Determine the [x, y] coordinate at the center of the cell enclosing the given text.  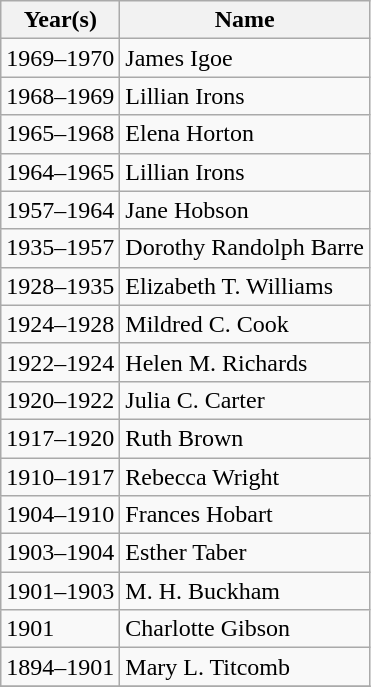
1910–1917 [60, 477]
Mary L. Titcomb [245, 667]
1904–1910 [60, 515]
Dorothy Randolph Barre [245, 248]
Mildred C. Cook [245, 324]
1922–1924 [60, 362]
Charlotte Gibson [245, 629]
1965–1968 [60, 134]
1964–1965 [60, 172]
Elena Horton [245, 134]
Frances Hobart [245, 515]
1917–1920 [60, 438]
1957–1964 [60, 210]
Name [245, 20]
Esther Taber [245, 553]
1928–1935 [60, 286]
Year(s) [60, 20]
Jane Hobson [245, 210]
1894–1901 [60, 667]
Julia C. Carter [245, 400]
1968–1969 [60, 96]
1901–1903 [60, 591]
1935–1957 [60, 248]
M. H. Buckham [245, 591]
James Igoe [245, 58]
Elizabeth T. Williams [245, 286]
1903–1904 [60, 553]
1920–1922 [60, 400]
Helen M. Richards [245, 362]
1969–1970 [60, 58]
Rebecca Wright [245, 477]
Ruth Brown [245, 438]
1924–1928 [60, 324]
1901 [60, 629]
